Find where the given text appears and provide that cell's center as [X, Y] coordinate. 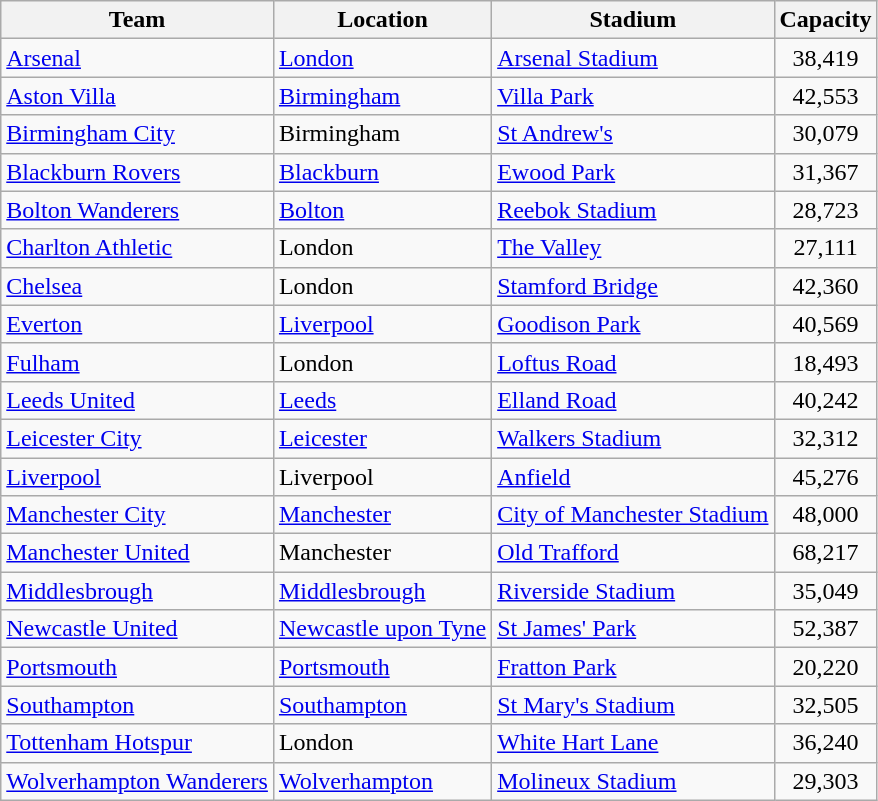
Goodison Park [633, 324]
32,505 [826, 705]
45,276 [826, 477]
Bolton Wanderers [138, 210]
Bolton [382, 210]
Everton [138, 324]
The Valley [633, 248]
40,242 [826, 400]
Leicester [382, 438]
Arsenal [138, 58]
42,553 [826, 96]
Loftus Road [633, 362]
Fratton Park [633, 667]
28,723 [826, 210]
Anfield [633, 477]
Newcastle United [138, 629]
36,240 [826, 743]
Leeds [382, 400]
Newcastle upon Tyne [382, 629]
Stamford Bridge [633, 286]
Riverside Stadium [633, 591]
32,312 [826, 438]
Tottenham Hotspur [138, 743]
30,079 [826, 134]
St James' Park [633, 629]
Aston Villa [138, 96]
Fulham [138, 362]
Blackburn [382, 172]
Molineux Stadium [633, 781]
Location [382, 20]
52,387 [826, 629]
20,220 [826, 667]
Reebok Stadium [633, 210]
48,000 [826, 515]
Wolverhampton Wanderers [138, 781]
Manchester City [138, 515]
Elland Road [633, 400]
Stadium [633, 20]
42,360 [826, 286]
Villa Park [633, 96]
Blackburn Rovers [138, 172]
Leicester City [138, 438]
38,419 [826, 58]
Team [138, 20]
Manchester United [138, 553]
Leeds United [138, 400]
Birmingham City [138, 134]
35,049 [826, 591]
City of Manchester Stadium [633, 515]
St Mary's Stadium [633, 705]
29,303 [826, 781]
18,493 [826, 362]
Wolverhampton [382, 781]
Ewood Park [633, 172]
Arsenal Stadium [633, 58]
31,367 [826, 172]
27,111 [826, 248]
Old Trafford [633, 553]
68,217 [826, 553]
Chelsea [138, 286]
Charlton Athletic [138, 248]
Capacity [826, 20]
40,569 [826, 324]
St Andrew's [633, 134]
White Hart Lane [633, 743]
Walkers Stadium [633, 438]
